For the text-containing cell, return its midpoint in (x, y) coordinate format. 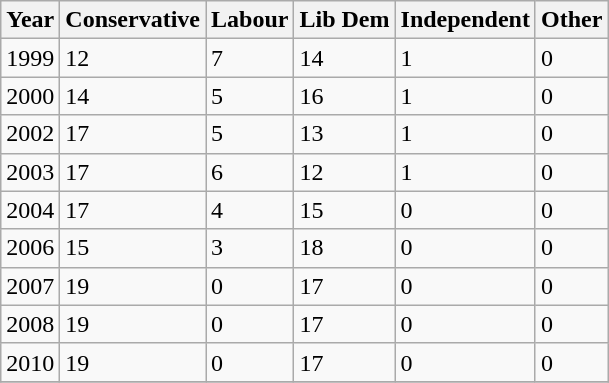
6 (250, 172)
Conservative (133, 20)
2000 (30, 96)
2010 (30, 362)
Labour (250, 20)
13 (344, 134)
2007 (30, 286)
2004 (30, 210)
2003 (30, 172)
Lib Dem (344, 20)
Other (571, 20)
7 (250, 58)
2002 (30, 134)
16 (344, 96)
4 (250, 210)
2006 (30, 248)
Year (30, 20)
2008 (30, 324)
Independent (465, 20)
3 (250, 248)
18 (344, 248)
1999 (30, 58)
